Capture the cell that displays the provided text and extract its (x, y) central coordinate. 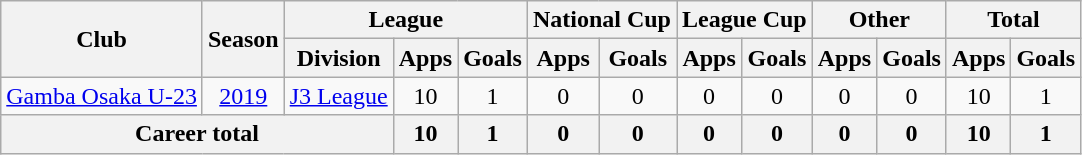
League (406, 20)
J3 League (338, 96)
2019 (243, 96)
Club (102, 39)
Total (1013, 20)
National Cup (602, 20)
Career total (197, 134)
Season (243, 39)
League Cup (744, 20)
Gamba Osaka U-23 (102, 96)
Other (879, 20)
Division (338, 58)
